From the cell containing the given text, extract its center point as [x, y] coordinate. 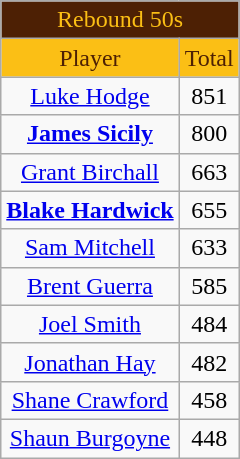
Player [90, 58]
851 [209, 96]
Blake Hardwick [90, 210]
800 [209, 134]
Total [209, 58]
Joel Smith [90, 324]
Shaun Burgoyne [90, 438]
482 [209, 362]
655 [209, 210]
484 [209, 324]
585 [209, 286]
633 [209, 248]
663 [209, 172]
James Sicily [90, 134]
Shane Crawford [90, 400]
Brent Guerra [90, 286]
Grant Birchall [90, 172]
Sam Mitchell [90, 248]
458 [209, 400]
Jonathan Hay [90, 362]
448 [209, 438]
Luke Hodge [90, 96]
Rebound 50s [120, 20]
